Locate the cell with the specified text and output its (X, Y) center coordinate. 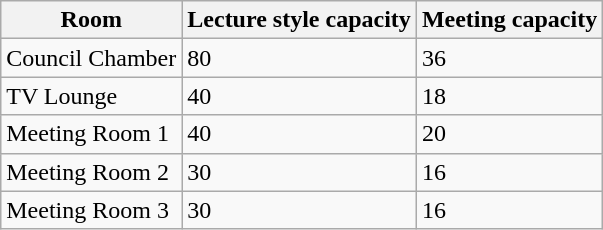
80 (300, 58)
Room (92, 20)
Council Chamber (92, 58)
Meeting Room 1 (92, 134)
Meeting Room 3 (92, 210)
20 (509, 134)
Meeting Room 2 (92, 172)
18 (509, 96)
Meeting capacity (509, 20)
36 (509, 58)
TV Lounge (92, 96)
Lecture style capacity (300, 20)
